Find where the given text appears and provide that cell's center as [X, Y] coordinate. 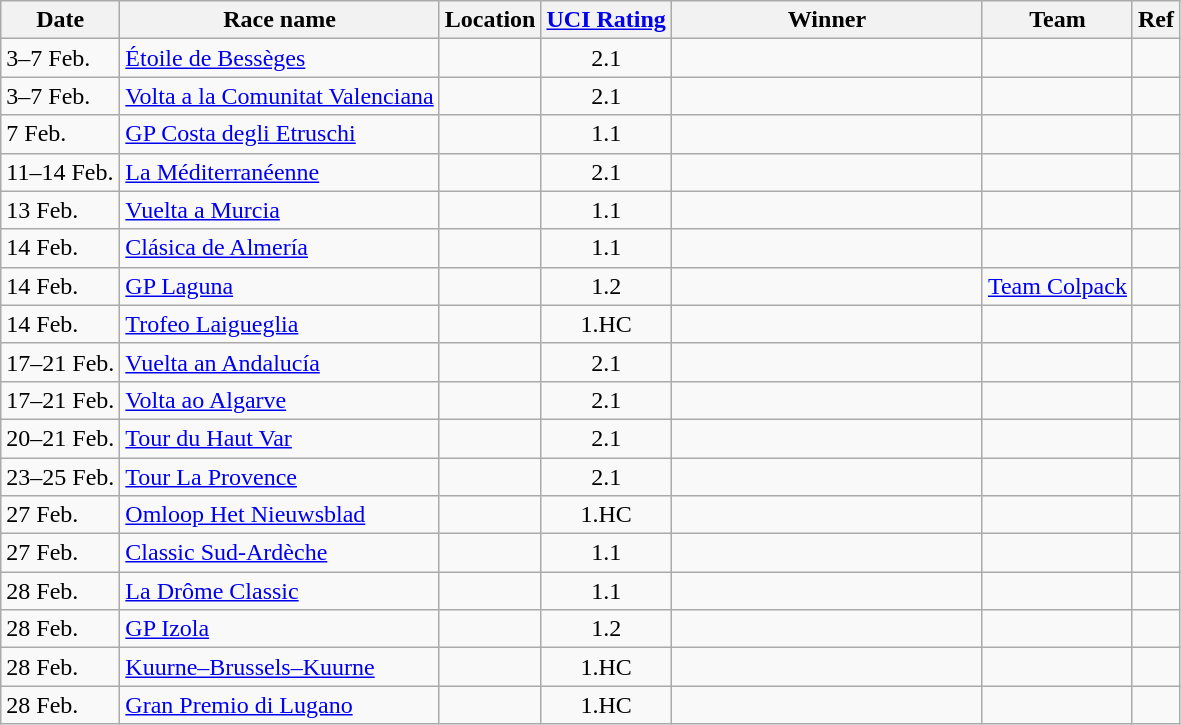
Winner [826, 20]
GP Laguna [280, 286]
Volta a la Comunitat Valenciana [280, 96]
23–25 Feb. [60, 477]
7 Feb. [60, 134]
Tour La Provence [280, 477]
Ref [1156, 20]
GP Costa degli Etruschi [280, 134]
Classic Sud-Ardèche [280, 553]
La Méditerranéenne [280, 172]
Trofeo Laigueglia [280, 324]
GP Izola [280, 629]
Team Colpack [1057, 286]
Clásica de Almería [280, 248]
Omloop Het Nieuwsblad [280, 515]
Tour du Haut Var [280, 438]
Kuurne–Brussels–Kuurne [280, 667]
Location [490, 20]
La Drôme Classic [280, 591]
20–21 Feb. [60, 438]
Date [60, 20]
13 Feb. [60, 210]
11–14 Feb. [60, 172]
Vuelta a Murcia [280, 210]
Team [1057, 20]
Race name [280, 20]
Volta ao Algarve [280, 400]
Étoile de Bessèges [280, 58]
UCI Rating [606, 20]
Vuelta an Andalucía [280, 362]
Gran Premio di Lugano [280, 705]
